Return [x, y] of the center of cell containing provided text 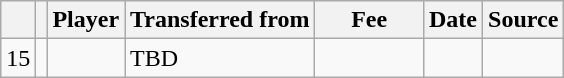
Fee [370, 20]
15 [18, 58]
TBD [220, 58]
Player [86, 20]
Transferred from [220, 20]
Date [452, 20]
Source [524, 20]
